Return the (x, y) coordinate for the center point of the cell that contains the specified text.  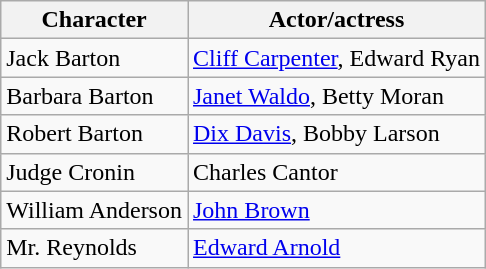
Dix Davis, Bobby Larson (337, 134)
Jack Barton (94, 58)
Barbara Barton (94, 96)
Charles Cantor (337, 172)
Character (94, 20)
Janet Waldo, Betty Moran (337, 96)
Actor/actress (337, 20)
Edward Arnold (337, 248)
William Anderson (94, 210)
Judge Cronin (94, 172)
Robert Barton (94, 134)
Cliff Carpenter, Edward Ryan (337, 58)
John Brown (337, 210)
Mr. Reynolds (94, 248)
